Output the (X, Y) coordinate of the center of the cell containing the given text.  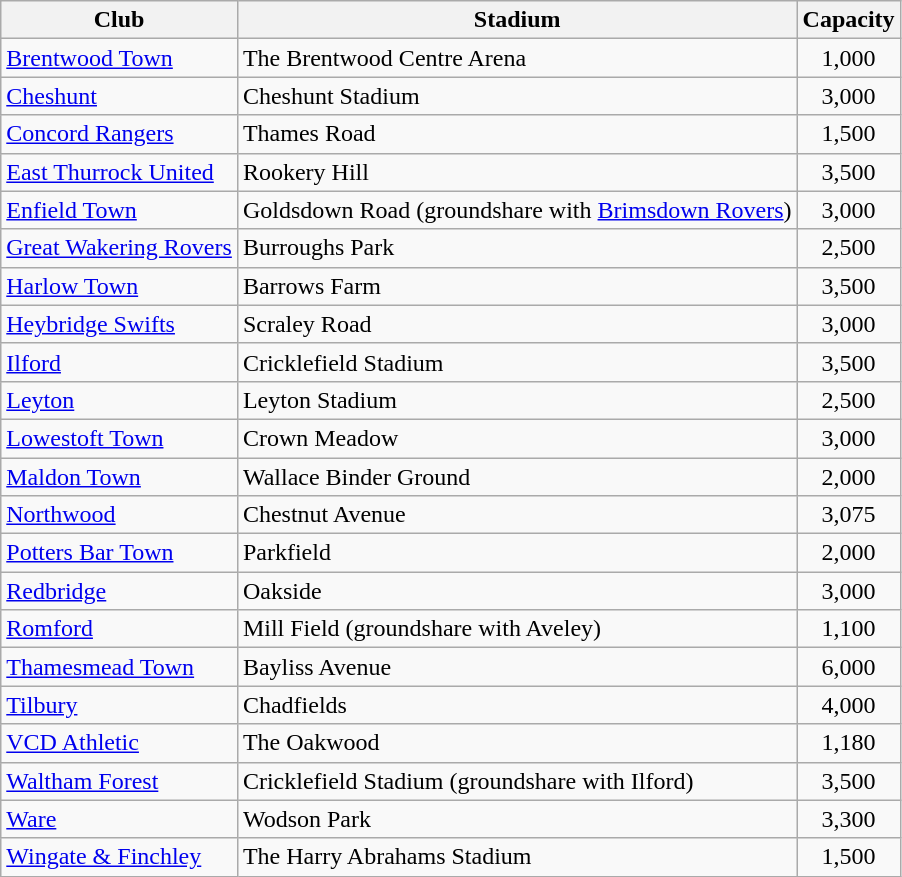
Maldon Town (120, 477)
Burroughs Park (517, 248)
Great Wakering Rovers (120, 248)
Bayliss Avenue (517, 667)
Club (120, 20)
Leyton Stadium (517, 400)
Goldsdown Road (groundshare with Brimsdown Rovers) (517, 210)
The Brentwood Centre Arena (517, 58)
Waltham Forest (120, 781)
Harlow Town (120, 286)
Mill Field (groundshare with Aveley) (517, 629)
Potters Bar Town (120, 553)
Cheshunt Stadium (517, 96)
Wodson Park (517, 819)
Wingate & Finchley (120, 857)
Chestnut Avenue (517, 515)
Chadfields (517, 705)
Concord Rangers (120, 134)
Redbridge (120, 591)
Capacity (848, 20)
East Thurrock United (120, 172)
1,180 (848, 743)
Northwood (120, 515)
Heybridge Swifts (120, 324)
6,000 (848, 667)
Thames Road (517, 134)
Scraley Road (517, 324)
Cricklefield Stadium (groundshare with Ilford) (517, 781)
Tilbury (120, 705)
Barrows Farm (517, 286)
1,100 (848, 629)
3,075 (848, 515)
Wallace Binder Ground (517, 477)
1,000 (848, 58)
Oakside (517, 591)
The Harry Abrahams Stadium (517, 857)
3,300 (848, 819)
Ware (120, 819)
Enfield Town (120, 210)
Brentwood Town (120, 58)
The Oakwood (517, 743)
Lowestoft Town (120, 438)
Thamesmead Town (120, 667)
Stadium (517, 20)
4,000 (848, 705)
Leyton (120, 400)
Parkfield (517, 553)
Crown Meadow (517, 438)
Cricklefield Stadium (517, 362)
Cheshunt (120, 96)
Romford (120, 629)
Ilford (120, 362)
Rookery Hill (517, 172)
VCD Athletic (120, 743)
